Scan for the cell matching the given text and deliver its [x, y] coordinate at center. 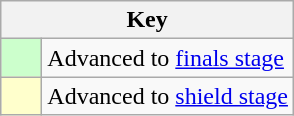
Advanced to shield stage [168, 96]
Key [148, 20]
Advanced to finals stage [168, 58]
